Provide the (X, Y) coordinate of the cell's center where the given text is located.  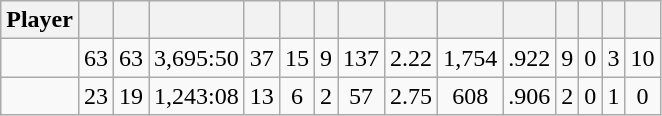
19 (132, 96)
3 (614, 58)
2.75 (412, 96)
1 (614, 96)
.906 (530, 96)
2.22 (412, 58)
57 (362, 96)
3,695:50 (197, 58)
137 (362, 58)
10 (642, 58)
23 (96, 96)
.922 (530, 58)
1,243:08 (197, 96)
13 (262, 96)
15 (296, 58)
Player (40, 20)
6 (296, 96)
608 (470, 96)
37 (262, 58)
1,754 (470, 58)
